From the cell containing the given text, extract its center point as [X, Y] coordinate. 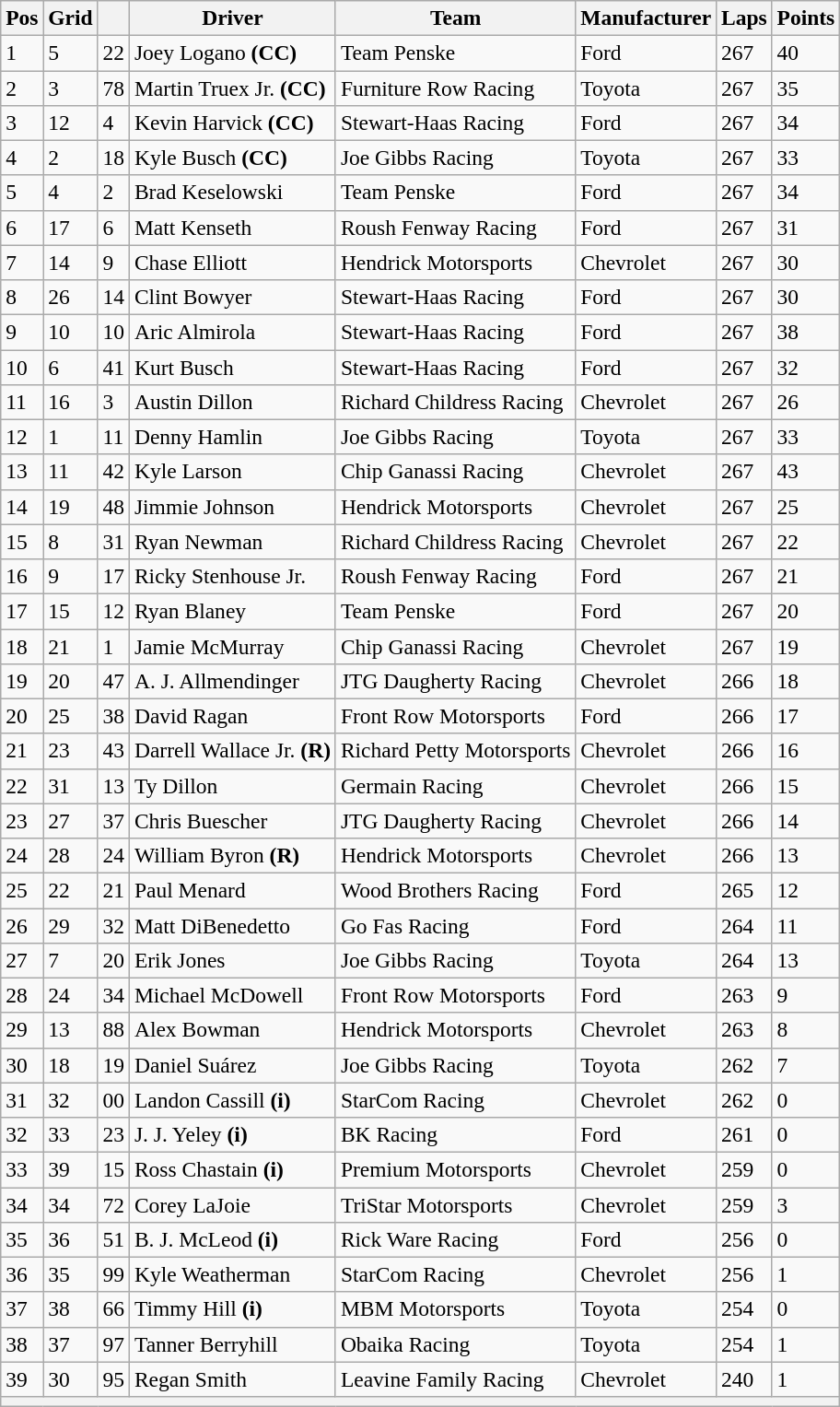
Joey Logano (CC) [232, 53]
Denny Hamlin [232, 437]
95 [113, 1379]
48 [113, 507]
A. J. Allmendinger [232, 681]
Clint Bowyer [232, 297]
78 [113, 88]
Pos [22, 18]
Erik Jones [232, 960]
TriStar Motorsports [455, 1204]
Matt DiBenedetto [232, 925]
Wood Brothers Racing [455, 890]
Aric Almirola [232, 332]
41 [113, 367]
Kyle Weatherman [232, 1274]
Darrell Wallace Jr. (R) [232, 751]
Ryan Blaney [232, 611]
Laps [744, 18]
Ricky Stenhouse Jr. [232, 576]
Paul Menard [232, 890]
Chris Buescher [232, 821]
Leavine Family Racing [455, 1379]
Ross Chastain (i) [232, 1169]
Jamie McMurray [232, 646]
Premium Motorsports [455, 1169]
BK Racing [455, 1134]
88 [113, 1030]
72 [113, 1204]
Timmy Hill (i) [232, 1309]
47 [113, 681]
Ryan Newman [232, 542]
Germain Racing [455, 786]
00 [113, 1100]
Points [806, 18]
40 [806, 53]
Kyle Larson [232, 472]
Daniel Suárez [232, 1065]
Furniture Row Racing [455, 88]
MBM Motorsports [455, 1309]
David Ragan [232, 716]
Regan Smith [232, 1379]
William Byron (R) [232, 855]
Rick Ware Racing [455, 1239]
Brad Keselowski [232, 193]
Go Fas Racing [455, 925]
Manufacturer [647, 18]
Ty Dillon [232, 786]
Grid [70, 18]
Austin Dillon [232, 402]
99 [113, 1274]
42 [113, 472]
Chase Elliott [232, 263]
Michael McDowell [232, 995]
261 [744, 1134]
Landon Cassill (i) [232, 1100]
Kurt Busch [232, 367]
B. J. McLeod (i) [232, 1239]
Corey LaJoie [232, 1204]
J. J. Yeley (i) [232, 1134]
66 [113, 1309]
Tanner Berryhill [232, 1344]
Obaika Racing [455, 1344]
Kevin Harvick (CC) [232, 123]
Alex Bowman [232, 1030]
97 [113, 1344]
Jimmie Johnson [232, 507]
Matt Kenseth [232, 228]
265 [744, 890]
Driver [232, 18]
Team [455, 18]
240 [744, 1379]
Kyle Busch (CC) [232, 158]
51 [113, 1239]
Martin Truex Jr. (CC) [232, 88]
Richard Petty Motorsports [455, 751]
